Extract the (x, y) coordinate from the center of the cell holding the provided text.  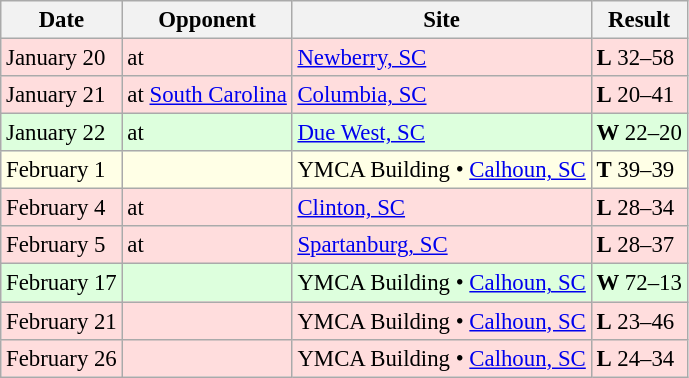
February 17 (62, 283)
L 23–46 (639, 321)
February 1 (62, 170)
W 22–20 (639, 133)
W 72–13 (639, 283)
L 28–37 (639, 245)
Date (62, 20)
Due West, SC (442, 133)
February 21 (62, 321)
Columbia, SC (442, 95)
at South Carolina (207, 95)
February 4 (62, 208)
January 20 (62, 58)
L 24–34 (639, 358)
Newberry, SC (442, 58)
February 5 (62, 245)
January 22 (62, 133)
January 21 (62, 95)
L 32–58 (639, 58)
Spartanburg, SC (442, 245)
Clinton, SC (442, 208)
T 39–39 (639, 170)
L 20–41 (639, 95)
Opponent (207, 20)
February 26 (62, 358)
Result (639, 20)
L 28–34 (639, 208)
Site (442, 20)
